Return the [x, y] coordinate for the center point of the cell that contains the specified text.  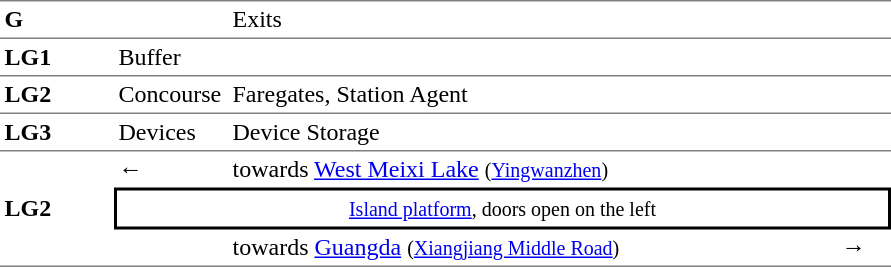
Concourse [171, 95]
← [171, 170]
LG1 [57, 58]
Device Storage [532, 133]
Exits [532, 20]
G [57, 20]
Devices [171, 133]
LG2 [57, 95]
Island platform, doors open on the left [502, 209]
LG3 [57, 133]
towards West Meixi Lake (Yingwanzhen) [532, 170]
Faregates, Station Agent [532, 95]
Buffer [171, 58]
